Scan for the cell matching the given text and deliver its [x, y] coordinate at center. 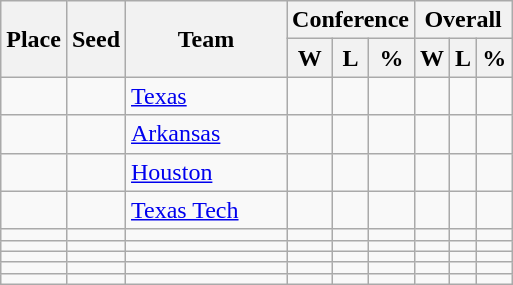
Texas Tech [206, 210]
Houston [206, 172]
Place [34, 39]
Seed [96, 39]
Overall [462, 20]
Conference [351, 20]
Arkansas [206, 134]
Team [206, 39]
Texas [206, 96]
